Pinpoint the cell where the given text exists, returning its [X, Y] midpoint coordinate. 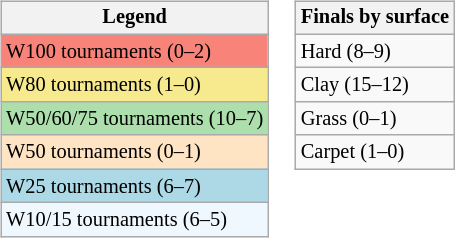
W100 tournaments (0–2) [134, 51]
W10/15 tournaments (6–5) [134, 220]
W50 tournaments (0–1) [134, 152]
W25 tournaments (6–7) [134, 186]
W80 tournaments (1–0) [134, 85]
Grass (0–1) [375, 119]
Finals by surface [375, 18]
Clay (15–12) [375, 85]
Hard (8–9) [375, 51]
W50/60/75 tournaments (10–7) [134, 119]
Legend [134, 18]
Carpet (1–0) [375, 152]
